From the cell containing the given text, extract its center point as (X, Y) coordinate. 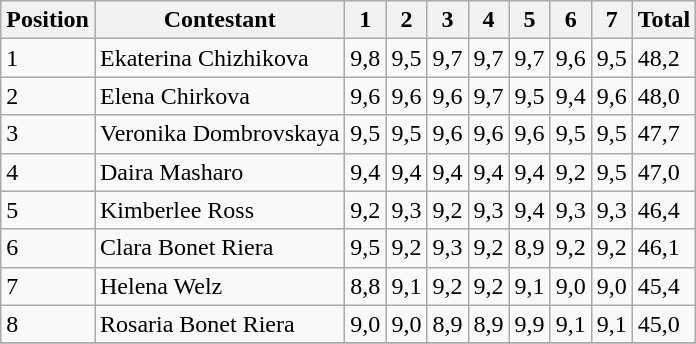
8,8 (366, 286)
45,0 (664, 324)
48,0 (664, 96)
46,1 (664, 248)
Elena Chirkova (219, 96)
8 (48, 324)
Rosaria Bonet Riera (219, 324)
Total (664, 20)
Helena Welz (219, 286)
Clara Bonet Riera (219, 248)
9,9 (530, 324)
48,2 (664, 58)
Position (48, 20)
Daira Masharo (219, 172)
9,8 (366, 58)
Veronika Dombrovskaya (219, 134)
46,4 (664, 210)
Kimberlee Ross (219, 210)
Contestant (219, 20)
47,7 (664, 134)
45,4 (664, 286)
47,0 (664, 172)
Ekaterina Chizhikova (219, 58)
